Find where the given text appears and provide that cell's center as (x, y) coordinate. 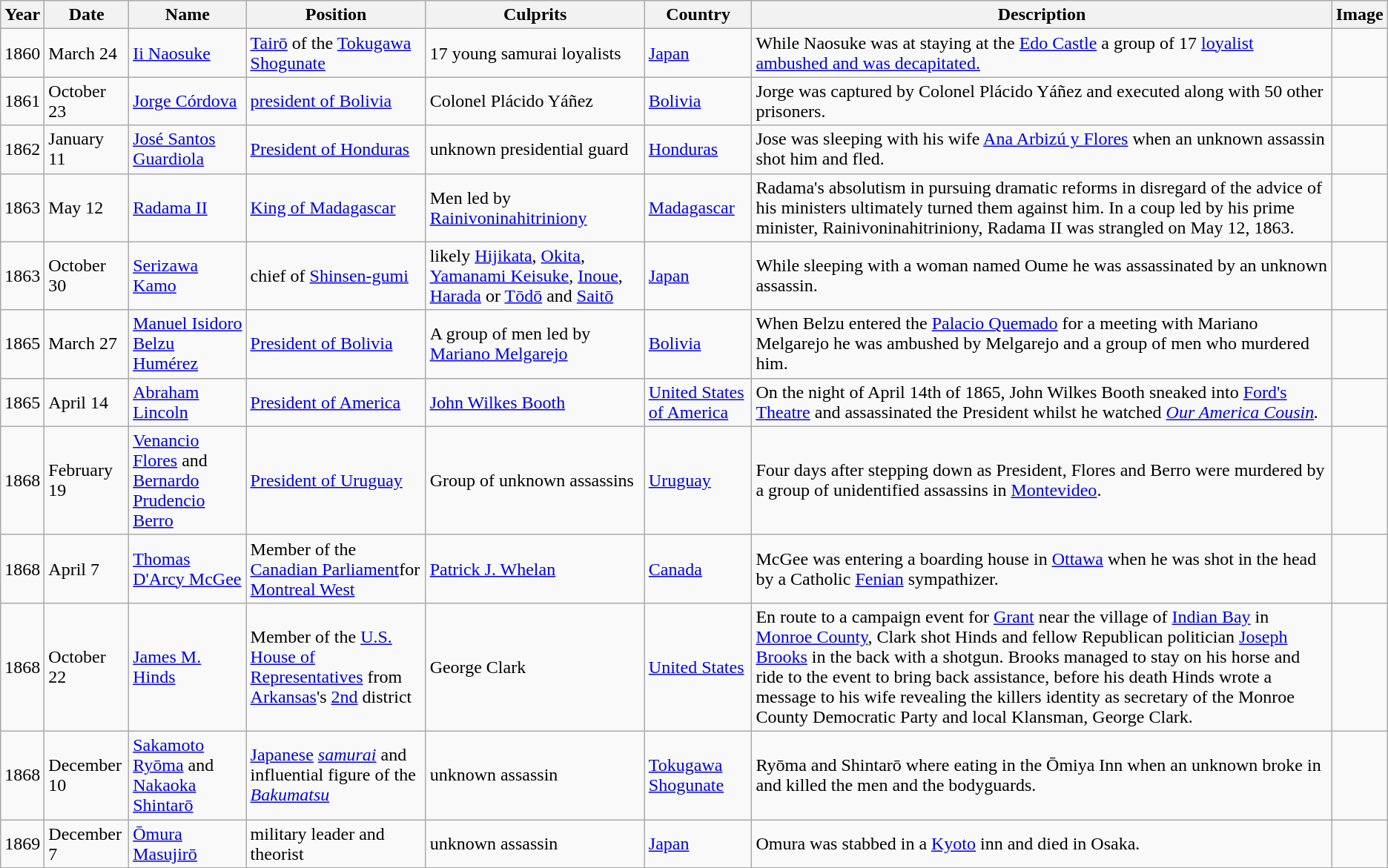
military leader and theorist (336, 844)
George Clark (535, 667)
Canada (698, 569)
Country (698, 15)
chief of Shinsen-gumi (336, 276)
Radama II (188, 208)
March 24 (87, 53)
José Santos Guardiola (188, 150)
Tairō of the Tokugawa Shogunate (336, 53)
Ōmura Masujirō (188, 844)
Member of the Canadian Parliamentfor Montreal West (336, 569)
While sleeping with a woman named Oume he was assassinated by an unknown assassin. (1042, 276)
Member of the U.S. House of Representatives from Arkansas's 2nd district (336, 667)
December 7 (87, 844)
President of Uruguay (336, 480)
Honduras (698, 150)
President of America (336, 402)
Tokugawa Shogunate (698, 775)
Year (22, 15)
president of Bolivia (336, 101)
Patrick J. Whelan (535, 569)
Uruguay (698, 480)
Jorge was captured by Colonel Plácido Yáñez and executed along with 50 other prisoners. (1042, 101)
United States (698, 667)
Serizawa Kamo (188, 276)
April 14 (87, 402)
King of Madagascar (336, 208)
A group of men led by Mariano Melgarejo (535, 344)
While Naosuke was at staying at the Edo Castle a group of 17 loyalist ambushed and was decapitated. (1042, 53)
January 11 (87, 150)
Men led by Rainivoninahitriniony (535, 208)
Jose was sleeping with his wife Ana Arbizú y Flores when an unknown assassin shot him and fled. (1042, 150)
October 30 (87, 276)
President of Honduras (336, 150)
1862 (22, 150)
President of Bolivia (336, 344)
Ii Naosuke (188, 53)
April 7 (87, 569)
17 young samurai loyalists (535, 53)
Sakamoto Ryōma and Nakaoka Shintarō (188, 775)
1861 (22, 101)
John Wilkes Booth (535, 402)
May 12 (87, 208)
Image (1360, 15)
Name (188, 15)
James M. Hinds (188, 667)
United States of America (698, 402)
Thomas D'Arcy McGee (188, 569)
October 23 (87, 101)
Japanese samurai and influential figure of the Bakumatsu (336, 775)
Omura was stabbed in a Kyoto inn and died in Osaka. (1042, 844)
December 10 (87, 775)
When Belzu entered the Palacio Quemado for a meeting with Mariano Melgarejo he was ambushed by Melgarejo and a group of men who murdered him. (1042, 344)
February 19 (87, 480)
Culprits (535, 15)
1869 (22, 844)
likely Hijikata, Okita, Yamanami Keisuke, Inoue, Harada or Tōdō and Saitō (535, 276)
Ryōma and Shintarō where eating in the Ōmiya Inn when an unknown broke in and killed the men and the bodyguards. (1042, 775)
Date (87, 15)
Jorge Córdova (188, 101)
Venancio Flores and Bernardo Prudencio Berro (188, 480)
Group of unknown assassins (535, 480)
Position (336, 15)
Four days after stepping down as President, Flores and Berro were murdered by a group of unidentified assassins in Montevideo. (1042, 480)
McGee was entering a boarding house in Ottawa when he was shot in the head by a Catholic Fenian sympathizer. (1042, 569)
March 27 (87, 344)
Madagascar (698, 208)
October 22 (87, 667)
Abraham Lincoln (188, 402)
Manuel Isidoro Belzu Humérez (188, 344)
unknown presidential guard (535, 150)
Colonel Plácido Yáñez (535, 101)
1860 (22, 53)
Description (1042, 15)
